Return [X, Y] of the center of cell containing provided text 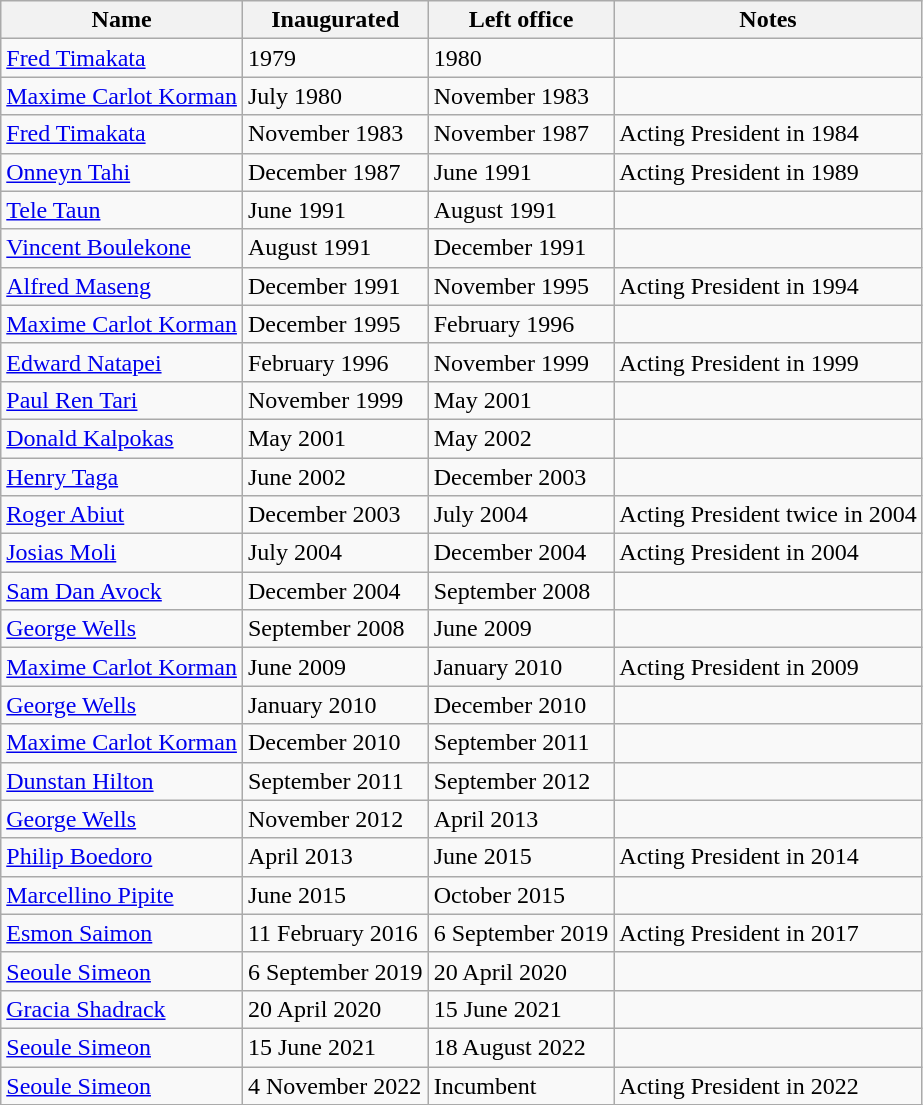
Acting President in 2017 [768, 933]
Edward Natapei [122, 362]
Vincent Boulekone [122, 248]
Inaugurated [335, 20]
Acting President in 2004 [768, 553]
June 2002 [335, 477]
Sam Dan Avock [122, 591]
Incumbent [521, 1085]
Esmon Saimon [122, 933]
Acting President in 2022 [768, 1085]
Onneyn Tahi [122, 172]
December 1987 [335, 172]
1980 [521, 58]
Philip Boedoro [122, 857]
Tele Taun [122, 210]
Josias Moli [122, 553]
Donald Kalpokas [122, 438]
Dunstan Hilton [122, 781]
Acting President in 1989 [768, 172]
November 1995 [521, 286]
Gracia Shadrack [122, 1009]
Name [122, 20]
Notes [768, 20]
4 November 2022 [335, 1085]
Henry Taga [122, 477]
Acting President in 1984 [768, 134]
Acting President in 1994 [768, 286]
Acting President in 2009 [768, 667]
Alfred Maseng [122, 286]
Paul Ren Tari [122, 400]
May 2002 [521, 438]
December 1995 [335, 324]
11 February 2016 [335, 933]
Left office [521, 20]
Acting President in 2014 [768, 857]
Acting President twice in 2004 [768, 515]
September 2012 [521, 781]
November 2012 [335, 819]
November 1987 [521, 134]
18 August 2022 [521, 1047]
Roger Abiut [122, 515]
Marcellino Pipite [122, 895]
October 2015 [521, 895]
July 1980 [335, 96]
Acting President in 1999 [768, 362]
1979 [335, 58]
